Determine the (X, Y) coordinate at the center of the cell enclosing the given text.  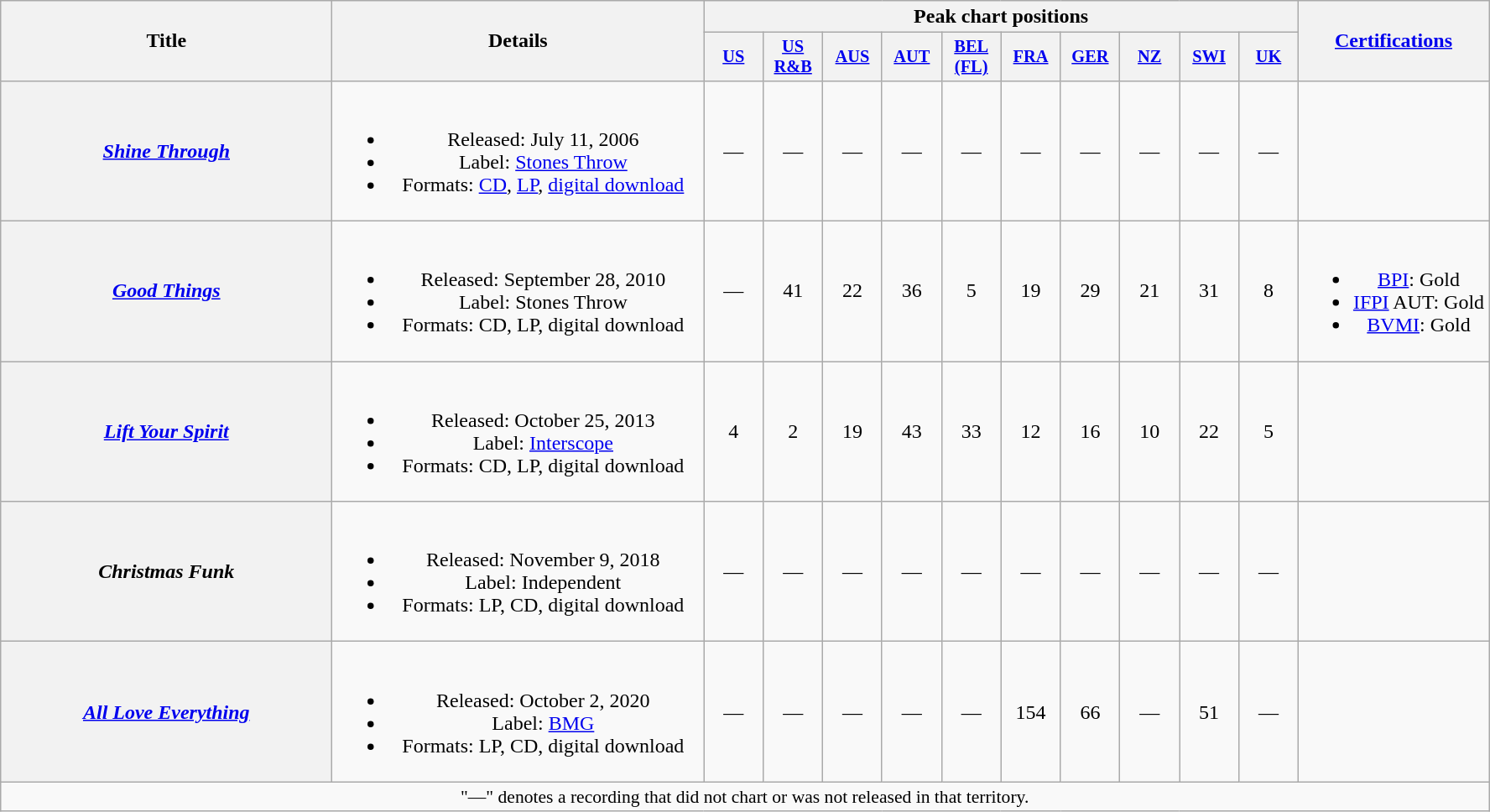
Certifications (1393, 41)
Released: October 2, 2020Label: BMGFormats: LP, CD, digital download (518, 711)
Peak chart positions (1002, 17)
Lift Your Spirit (166, 431)
51 (1210, 711)
8 (1269, 292)
Released: July 11, 2006Label: Stones ThrowFormats: CD, LP, digital download (518, 151)
BEL(FL) (972, 57)
Details (518, 41)
4 (733, 431)
Title (166, 41)
SWI (1210, 57)
43 (911, 431)
BPI: GoldIFPI AUT: GoldBVMI: Gold (1393, 292)
154 (1030, 711)
16 (1091, 431)
31 (1210, 292)
UK (1269, 57)
Good Things (166, 292)
NZ (1149, 57)
Released: October 25, 2013Label: InterscopeFormats: CD, LP, digital download (518, 431)
US (733, 57)
FRA (1030, 57)
66 (1091, 711)
36 (911, 292)
Released: September 28, 2010Label: Stones ThrowFormats: CD, LP, digital download (518, 292)
All Love Everything (166, 711)
AUS (852, 57)
GER (1091, 57)
41 (794, 292)
"—" denotes a recording that did not chart or was not released in that territory. (745, 797)
33 (972, 431)
Shine Through (166, 151)
Released: November 9, 2018Label: IndependentFormats: LP, CD, digital download (518, 572)
12 (1030, 431)
21 (1149, 292)
29 (1091, 292)
USR&B (794, 57)
2 (794, 431)
10 (1149, 431)
AUT (911, 57)
Christmas Funk (166, 572)
